Output the (x, y) coordinate of the center of the cell containing the given text.  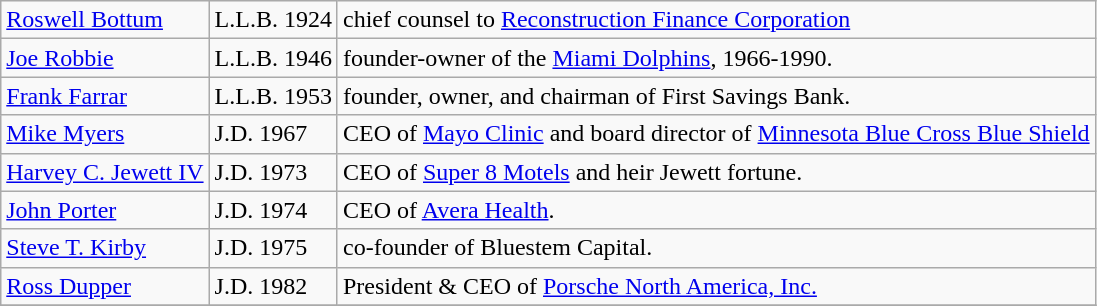
J.D. 1974 (273, 210)
CEO of Super 8 Motels and heir Jewett fortune. (716, 172)
Roswell Bottum (105, 20)
President & CEO of Porsche North America, Inc. (716, 286)
Steve T. Kirby (105, 248)
chief counsel to Reconstruction Finance Corporation (716, 20)
Harvey C. Jewett IV (105, 172)
Mike Myers (105, 134)
J.D. 1975 (273, 248)
Frank Farrar (105, 96)
Joe Robbie (105, 58)
founder-owner of the Miami Dolphins, 1966-1990. (716, 58)
L.L.B. 1953 (273, 96)
J.D. 1973 (273, 172)
CEO of Avera Health. (716, 210)
L.L.B. 1946 (273, 58)
L.L.B. 1924 (273, 20)
founder, owner, and chairman of First Savings Bank. (716, 96)
J.D. 1967 (273, 134)
J.D. 1982 (273, 286)
CEO of Mayo Clinic and board director of Minnesota Blue Cross Blue Shield (716, 134)
co-founder of Bluestem Capital. (716, 248)
John Porter (105, 210)
Ross Dupper (105, 286)
